Determine the [x, y] coordinate at the center of the cell enclosing the given text.  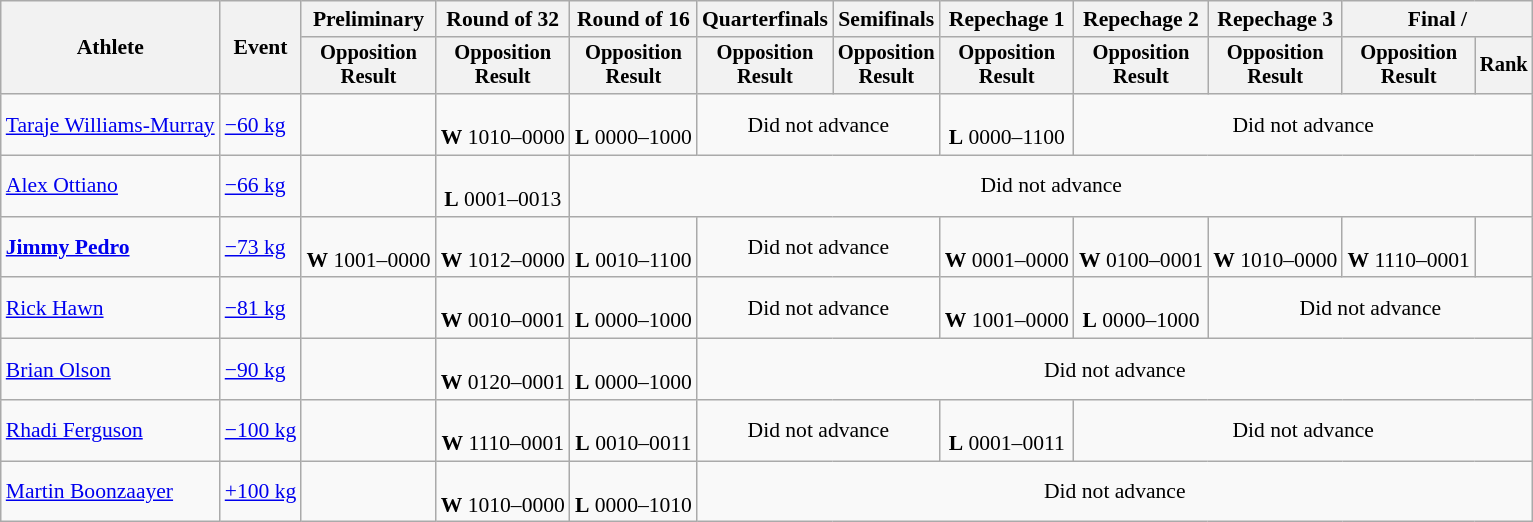
−66 kg [261, 186]
−60 kg [261, 124]
Repechage 3 [1275, 19]
Round of 16 [634, 19]
Alex Ottiano [110, 186]
L 0000–1010 [634, 492]
Rhadi Ferguson [110, 430]
Rank [1504, 66]
Athlete [110, 48]
+100 kg [261, 492]
−90 kg [261, 370]
−73 kg [261, 248]
Repechage 1 [1007, 19]
Martin Boonzaayer [110, 492]
Preliminary [368, 19]
Quarterfinals [765, 19]
W 0010–0001 [503, 308]
Event [261, 48]
W 0120–0001 [503, 370]
Final / [1437, 19]
Rick Hawn [110, 308]
L 0001–0011 [1007, 430]
Semifinals [886, 19]
L 0010–0011 [634, 430]
Jimmy Pedro [110, 248]
L 0001–0013 [503, 186]
Taraje Williams-Murray [110, 124]
W 1012–0000 [503, 248]
Brian Olson [110, 370]
−100 kg [261, 430]
Round of 32 [503, 19]
W 0100–0001 [1141, 248]
L 0000–1100 [1007, 124]
Repechage 2 [1141, 19]
W 0001–0000 [1007, 248]
L 0010–1100 [634, 248]
−81 kg [261, 308]
